Provide the [X, Y] coordinate of the cell's center where the given text is located.  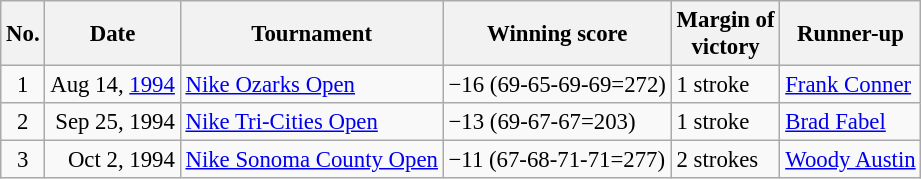
Sep 25, 1994 [112, 122]
Tournament [312, 34]
Nike Ozarks Open [312, 85]
Brad Fabel [850, 122]
Nike Tri-Cities Open [312, 122]
Woody Austin [850, 160]
Date [112, 34]
Frank Conner [850, 85]
−11 (67-68-71-71=277) [557, 160]
2 strokes [726, 160]
No. [23, 34]
Oct 2, 1994 [112, 160]
2 [23, 122]
1 [23, 85]
3 [23, 160]
Runner-up [850, 34]
Nike Sonoma County Open [312, 160]
−16 (69-65-69-69=272) [557, 85]
Aug 14, 1994 [112, 85]
Margin ofvictory [726, 34]
−13 (69-67-67=203) [557, 122]
Winning score [557, 34]
